Capture the cell that displays the provided text and extract its [x, y] central coordinate. 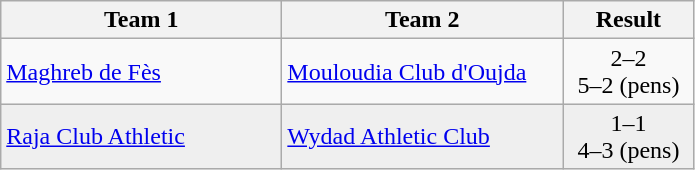
Wydad Athletic Club [422, 136]
1–14–3 (pens) [628, 136]
Maghreb de Fès [142, 72]
Team 2 [422, 20]
2–25–2 (pens) [628, 72]
Raja Club Athletic [142, 136]
Result [628, 20]
Team 1 [142, 20]
Mouloudia Club d'Oujda [422, 72]
